Return the [x, y] coordinate for the center point of the cell that contains the specified text.  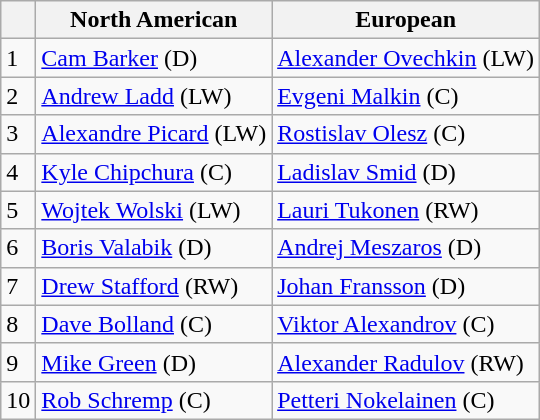
Kyle Chipchura (C) [154, 172]
Rostislav Olesz (C) [406, 134]
Cam Barker (D) [154, 58]
Dave Bolland (C) [154, 324]
Alexander Ovechkin (LW) [406, 58]
Evgeni Malkin (C) [406, 96]
10 [18, 400]
Boris Valabik (D) [154, 248]
Drew Stafford (RW) [154, 286]
Wojtek Wolski (LW) [154, 210]
8 [18, 324]
7 [18, 286]
Mike Green (D) [154, 362]
3 [18, 134]
1 [18, 58]
Andrej Meszaros (D) [406, 248]
6 [18, 248]
Ladislav Smid (D) [406, 172]
Viktor Alexandrov (C) [406, 324]
Rob Schremp (C) [154, 400]
European [406, 20]
4 [18, 172]
5 [18, 210]
Lauri Tukonen (RW) [406, 210]
Alexander Radulov (RW) [406, 362]
2 [18, 96]
Andrew Ladd (LW) [154, 96]
Petteri Nokelainen (C) [406, 400]
Alexandre Picard (LW) [154, 134]
Johan Fransson (D) [406, 286]
9 [18, 362]
North American [154, 20]
